Search for the cell housing the specified text and yield its [X, Y] center coordinate. 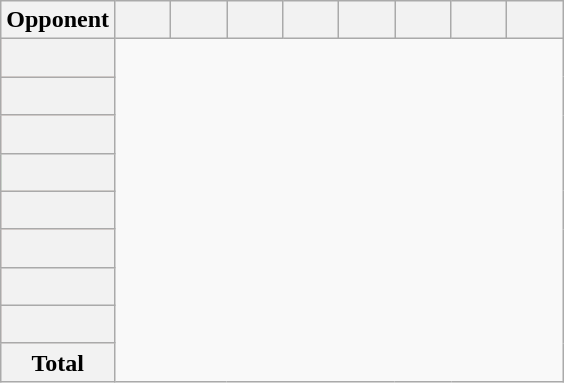
Opponent [58, 20]
Total [58, 362]
